From the cell containing the given text, extract its center point as (X, Y) coordinate. 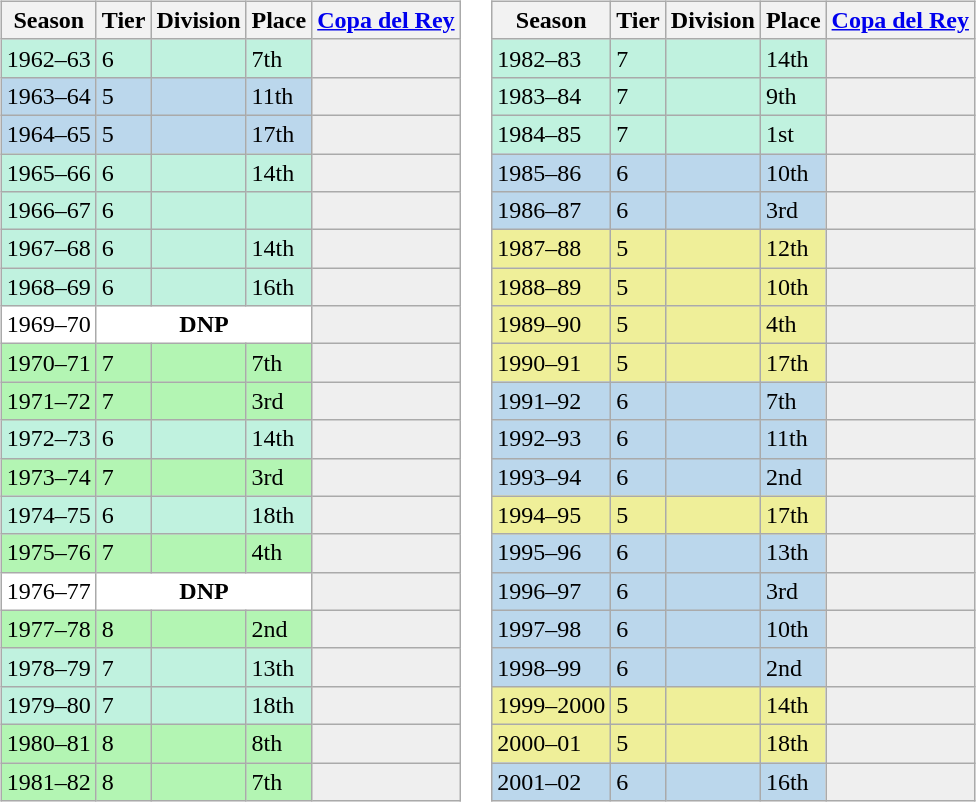
1981–82 (48, 781)
1964–65 (48, 134)
1969–70 (48, 325)
1976–77 (48, 591)
1962–63 (48, 58)
1993–94 (552, 477)
1973–74 (48, 477)
1996–97 (552, 591)
1987–88 (552, 249)
1966–67 (48, 211)
1983–84 (552, 96)
1988–89 (552, 287)
1971–72 (48, 401)
1986–87 (552, 211)
1999–2000 (552, 705)
1985–86 (552, 173)
1979–80 (48, 705)
9th (793, 96)
1997–98 (552, 629)
1967–68 (48, 249)
1994–95 (552, 515)
2001–02 (552, 781)
1968–69 (48, 287)
1977–78 (48, 629)
1980–81 (48, 743)
12th (793, 249)
1990–91 (552, 363)
1991–92 (552, 401)
1975–76 (48, 553)
1963–64 (48, 96)
1st (793, 134)
1970–71 (48, 363)
1972–73 (48, 439)
1992–93 (552, 439)
1989–90 (552, 325)
1995–96 (552, 553)
1982–83 (552, 58)
1978–79 (48, 667)
1984–85 (552, 134)
8th (279, 743)
2000–01 (552, 743)
1965–66 (48, 173)
1974–75 (48, 515)
1998–99 (552, 667)
